Return [x, y] of the center of cell containing provided text 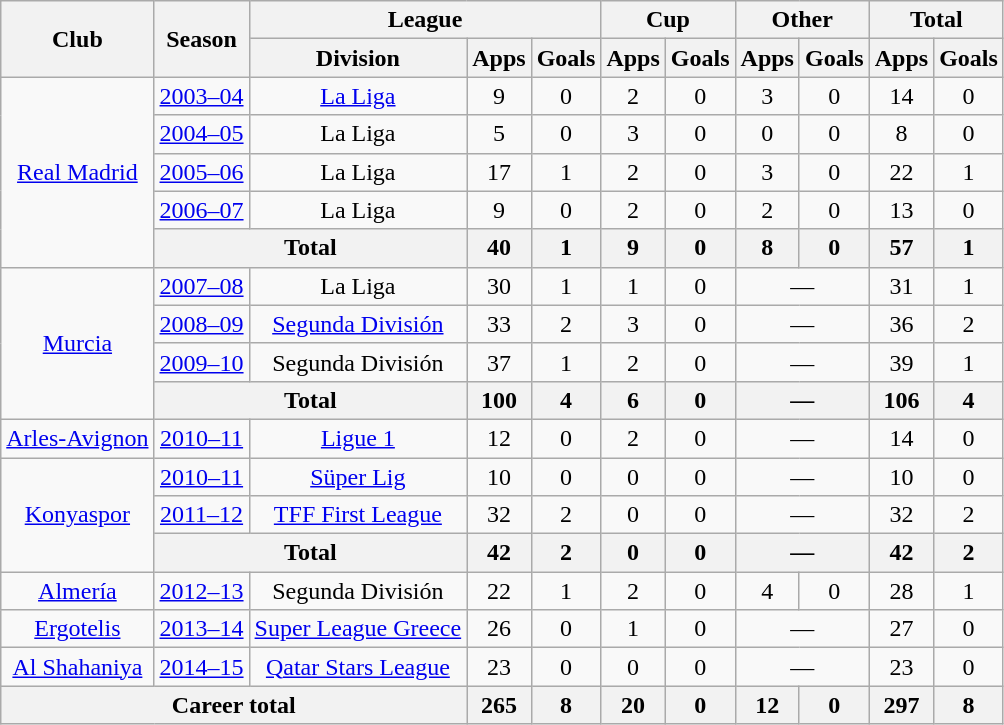
Other [802, 20]
28 [901, 591]
TFF First League [358, 515]
2006–07 [202, 210]
Qatar Stars League [358, 667]
297 [901, 705]
33 [499, 324]
2013–14 [202, 629]
39 [901, 362]
36 [901, 324]
Season [202, 39]
Almería [78, 591]
57 [901, 248]
League [425, 20]
2003–04 [202, 96]
2014–15 [202, 667]
2007–08 [202, 286]
37 [499, 362]
13 [901, 210]
100 [499, 400]
30 [499, 286]
26 [499, 629]
2012–13 [202, 591]
Murcia [78, 343]
20 [633, 705]
2009–10 [202, 362]
40 [499, 248]
6 [633, 400]
Ergotelis [78, 629]
106 [901, 400]
265 [499, 705]
Ligue 1 [358, 438]
Konyaspor [78, 515]
Real Madrid [78, 172]
Super League Greece [358, 629]
2004–05 [202, 134]
Süper Lig [358, 477]
Arles-Avignon [78, 438]
2008–09 [202, 324]
Al Shahaniya [78, 667]
31 [901, 286]
27 [901, 629]
5 [499, 134]
2011–12 [202, 515]
Career total [234, 705]
Club [78, 39]
Division [358, 58]
Cup [668, 20]
17 [499, 172]
2005–06 [202, 172]
